Detect which cell encompasses the target text, then output its (x, y) center coordinate. 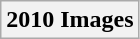
2010 Images (70, 20)
